Return (X, Y) of the center of cell containing provided text 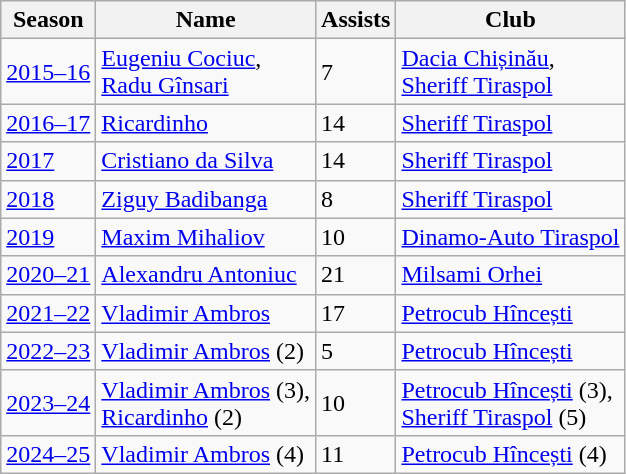
Ziguy Badibanga (206, 199)
5 (356, 351)
Assists (356, 20)
2023–24 (48, 402)
2018 (48, 199)
Maxim Mihaliov (206, 237)
Vladimir Ambros (4) (206, 454)
Ricardinho (206, 123)
Eugeniu Cociuc, Radu Gînsari (206, 72)
Club (510, 20)
Dacia Chișinău,Sheriff Tiraspol (510, 72)
2022–23 (48, 351)
Vladimir Ambros (2) (206, 351)
Name (206, 20)
Petrocub Hîncești (4) (510, 454)
11 (356, 454)
2020–21 (48, 275)
Alexandru Antoniuc (206, 275)
2017 (48, 161)
Vladimir Ambros (206, 313)
Cristiano da Silva (206, 161)
7 (356, 72)
21 (356, 275)
2015–16 (48, 72)
17 (356, 313)
Milsami Orhei (510, 275)
2021–22 (48, 313)
2016–17 (48, 123)
Dinamo-Auto Tiraspol (510, 237)
8 (356, 199)
2019 (48, 237)
Vladimir Ambros (3), Ricardinho (2) (206, 402)
Petrocub Hîncești (3), Sheriff Tiraspol (5) (510, 402)
Season (48, 20)
2024–25 (48, 454)
